Provide the (x, y) coordinate of the cell's center where the given text is located.  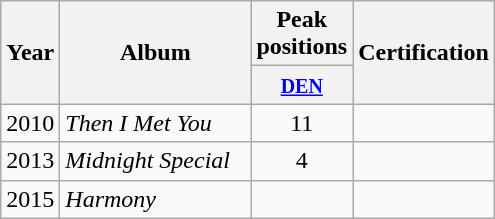
4 (302, 161)
Midnight Special (156, 161)
Then I Met You (156, 123)
2010 (30, 123)
Harmony (156, 199)
2013 (30, 161)
Album (156, 52)
2015 (30, 199)
DEN (302, 85)
Certification (424, 52)
Peak positions (302, 34)
Year (30, 52)
11 (302, 123)
